Extract the (X, Y) coordinate from the center of the cell holding the provided text.  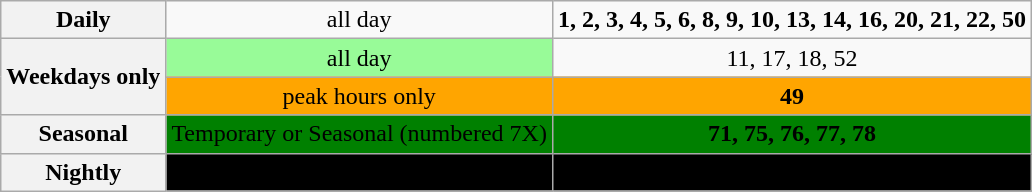
peak hours only (360, 96)
49 (792, 96)
Seasonal (84, 134)
71, 75, 76, 77, 78 (792, 134)
Weekdays only (84, 77)
1, 2, 3, 4, 5, 6, 8, 9, 10, 13, 14, 16, 20, 21, 22, 50 (792, 20)
Temporary or Seasonal (numbered 7X) (360, 134)
Daily (84, 20)
11, 17, 18, 52 (792, 58)
62, 64, 69 (792, 172)
Weekends & Holidays (360, 172)
Nightly (84, 172)
